Pinpoint the cell where the given text exists, returning its [X, Y] midpoint coordinate. 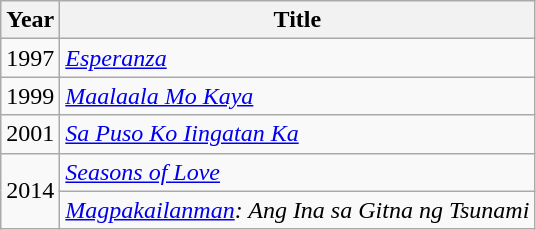
2014 [30, 191]
1999 [30, 96]
Esperanza [298, 58]
Title [298, 20]
Sa Puso Ko Iingatan Ka [298, 134]
Year [30, 20]
Magpakailanman: Ang Ina sa Gitna ng Tsunami [298, 210]
Maalaala Mo Kaya [298, 96]
2001 [30, 134]
Seasons of Love [298, 172]
1997 [30, 58]
